Provide the (x, y) coordinate of the cell's center where the given text is located.  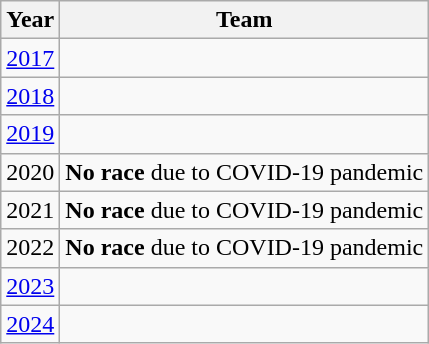
2019 (30, 134)
2022 (30, 248)
2024 (30, 324)
Team (244, 20)
2017 (30, 58)
2021 (30, 210)
2018 (30, 96)
Year (30, 20)
2023 (30, 286)
2020 (30, 172)
